Return [x, y] of the center of cell containing provided text 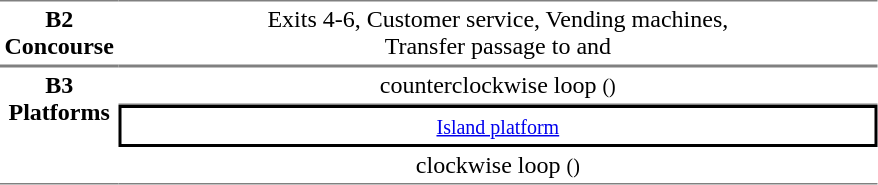
Exits 4-6, Customer service, Vending machines,Transfer passage to and [498, 33]
Island platform [498, 126]
counterclockwise loop () [498, 86]
B3Platforms [59, 125]
clockwise loop () [498, 166]
B2Concourse [59, 33]
